Return the [X, Y] coordinate for the center point of the cell that contains the specified text.  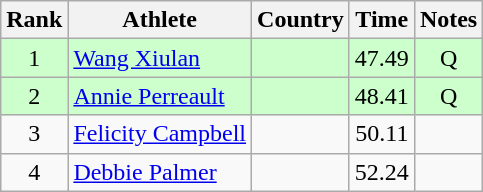
Time [382, 20]
4 [34, 172]
52.24 [382, 172]
47.49 [382, 58]
Rank [34, 20]
2 [34, 96]
Debbie Palmer [160, 172]
50.11 [382, 134]
Country [301, 20]
Notes [448, 20]
Felicity Campbell [160, 134]
Annie Perreault [160, 96]
Athlete [160, 20]
3 [34, 134]
Wang Xiulan [160, 58]
48.41 [382, 96]
1 [34, 58]
